Search for the cell housing the specified text and yield its (X, Y) center coordinate. 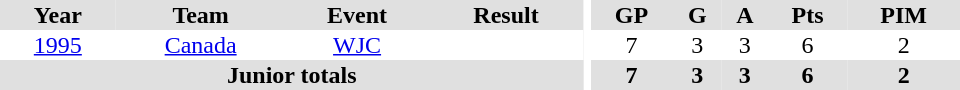
1995 (58, 45)
Junior totals (292, 75)
GP (631, 15)
PIM (904, 15)
Pts (808, 15)
Result (506, 15)
Canada (201, 45)
A (745, 15)
G (698, 15)
WJC (358, 45)
Team (201, 15)
Year (58, 15)
Event (358, 15)
